Output the [x, y] coordinate of the center of the cell containing the given text.  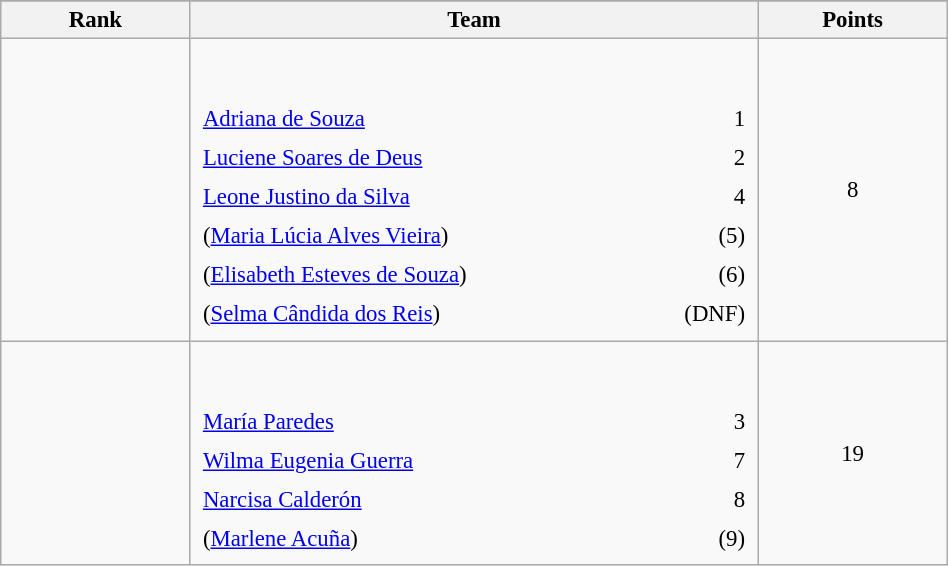
(5) [694, 236]
2 [694, 158]
(Marlene Acuña) [434, 538]
3 [712, 421]
1 [694, 119]
Adriana de Souza [416, 119]
Narcisa Calderón [434, 499]
Wilma Eugenia Guerra [434, 460]
Points [852, 20]
7 [712, 460]
María Paredes 3 Wilma Eugenia Guerra 7 Narcisa Calderón 8 (Marlene Acuña) (9) [474, 453]
(9) [712, 538]
Leone Justino da Silva [416, 197]
4 [694, 197]
(Elisabeth Esteves de Souza) [416, 275]
Rank [96, 20]
19 [852, 453]
(6) [694, 275]
(Selma Cândida dos Reis) [416, 314]
(DNF) [694, 314]
Team [474, 20]
(Maria Lúcia Alves Vieira) [416, 236]
Luciene Soares de Deus [416, 158]
María Paredes [434, 421]
